Extract the (x, y) coordinate from the center of the cell holding the provided text.  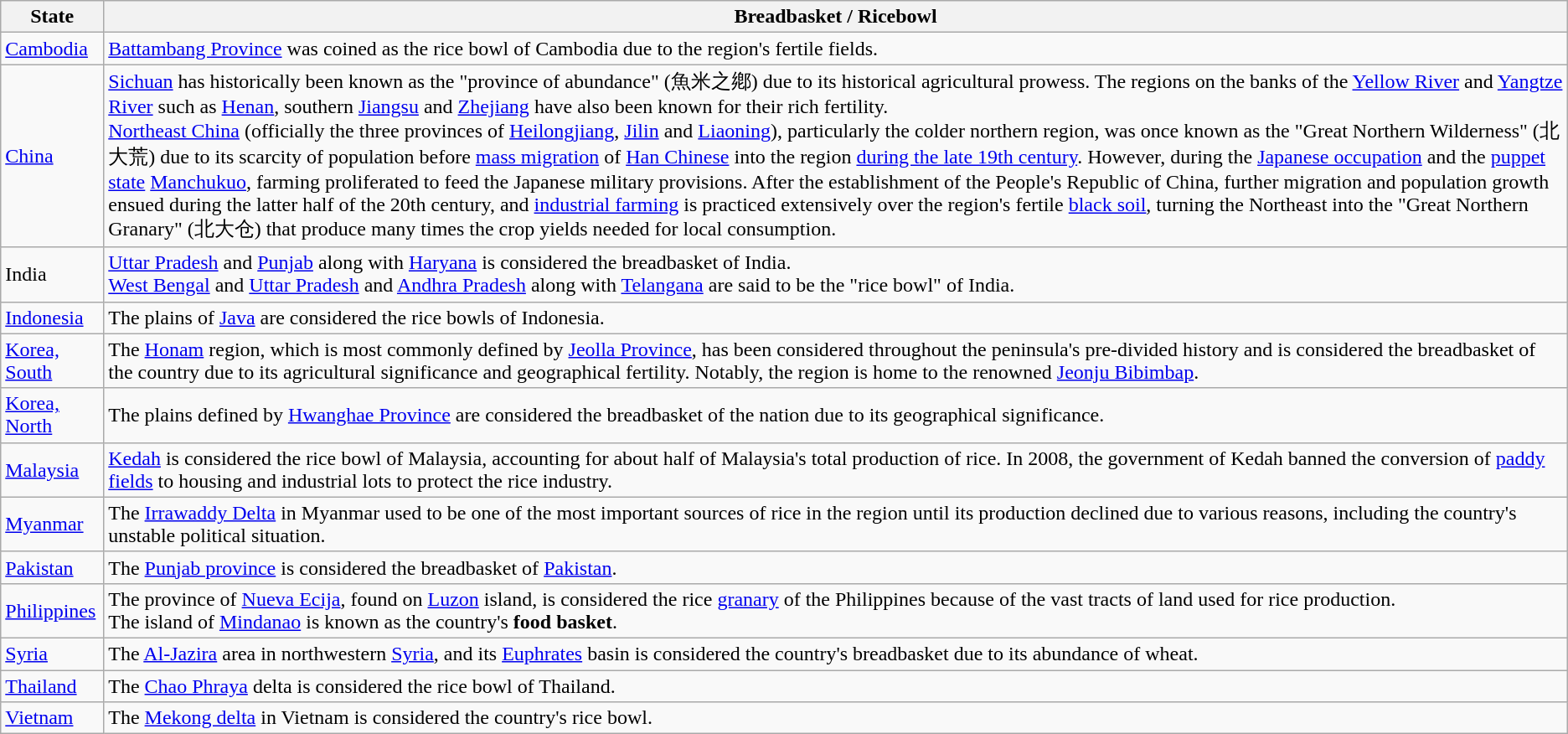
China (52, 156)
India (52, 275)
The Al-Jazira area in northwestern Syria, and its Euphrates basin is considered the country's breadbasket due to its abundance of wheat. (836, 654)
State (52, 17)
Thailand (52, 686)
Korea, South (52, 360)
Vietnam (52, 718)
The Mekong delta in Vietnam is considered the country's rice bowl. (836, 718)
The plains of Java are considered the rice bowls of Indonesia. (836, 318)
Indonesia (52, 318)
The Punjab province is considered the breadbasket of Pakistan. (836, 567)
Battambang Province was coined as the rice bowl of Cambodia due to the region's fertile fields. (836, 49)
Korea, North (52, 416)
Syria (52, 654)
Malaysia (52, 469)
The Chao Phraya delta is considered the rice bowl of Thailand. (836, 686)
The plains defined by Hwanghae Province are considered the breadbasket of the nation due to its geographical significance. (836, 416)
Cambodia (52, 49)
Philippines (52, 610)
Breadbasket / Ricebowl (836, 17)
Myanmar (52, 525)
Pakistan (52, 567)
